For the text-containing cell, return its midpoint in (X, Y) coordinate format. 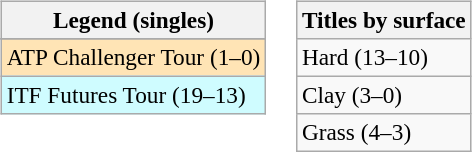
Legend (singles) (133, 20)
ATP Challenger Tour (1–0) (133, 57)
Titles by surface (384, 20)
Grass (4–3) (384, 133)
ITF Futures Tour (19–13) (133, 95)
Hard (13–10) (384, 57)
Clay (3–0) (384, 95)
